From the cell containing the given text, extract its center point as (x, y) coordinate. 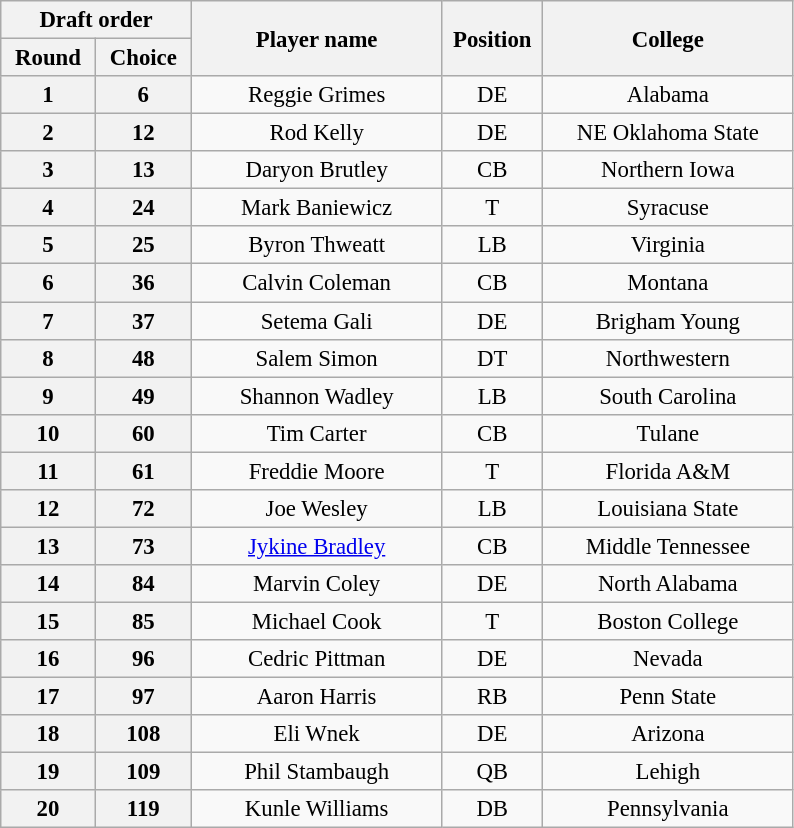
20 (48, 809)
72 (143, 509)
Middle Tennessee (668, 546)
4 (48, 208)
49 (143, 396)
25 (143, 245)
Tim Carter (316, 433)
2 (48, 133)
96 (143, 659)
College (668, 38)
QB (492, 772)
8 (48, 358)
10 (48, 433)
Freddie Moore (316, 471)
15 (48, 621)
Jykine Bradley (316, 546)
119 (143, 809)
61 (143, 471)
19 (48, 772)
Reggie Grimes (316, 95)
South Carolina (668, 396)
Shannon Wadley (316, 396)
Rod Kelly (316, 133)
Arizona (668, 734)
Alabama (668, 95)
Joe Wesley (316, 509)
Aaron Harris (316, 697)
16 (48, 659)
NE Oklahoma State (668, 133)
60 (143, 433)
Northern Iowa (668, 170)
DB (492, 809)
108 (143, 734)
Byron Thweatt (316, 245)
Brigham Young (668, 321)
Nevada (668, 659)
Round (48, 58)
Player name (316, 38)
Lehigh (668, 772)
5 (48, 245)
Tulane (668, 433)
Michael Cook (316, 621)
Eli Wnek (316, 734)
Calvin Coleman (316, 283)
Phil Stambaugh (316, 772)
Montana (668, 283)
Draft order (96, 20)
97 (143, 697)
24 (143, 208)
Northwestern (668, 358)
North Alabama (668, 584)
Cedric Pittman (316, 659)
DT (492, 358)
RB (492, 697)
Louisiana State (668, 509)
Florida A&M (668, 471)
Pennsylvania (668, 809)
Daryon Brutley (316, 170)
18 (48, 734)
84 (143, 584)
Syracuse (668, 208)
Penn State (668, 697)
7 (48, 321)
11 (48, 471)
14 (48, 584)
Boston College (668, 621)
85 (143, 621)
Mark Baniewicz (316, 208)
9 (48, 396)
36 (143, 283)
37 (143, 321)
Position (492, 38)
73 (143, 546)
109 (143, 772)
Virginia (668, 245)
1 (48, 95)
Setema Gali (316, 321)
Kunle Williams (316, 809)
17 (48, 697)
Salem Simon (316, 358)
3 (48, 170)
48 (143, 358)
Marvin Coley (316, 584)
Choice (143, 58)
